Capture the cell that displays the provided text and extract its [x, y] central coordinate. 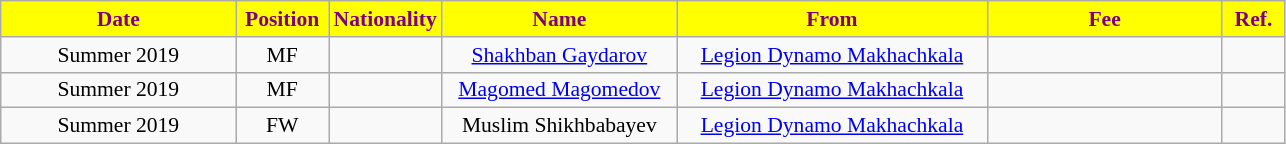
From [832, 19]
Muslim Shikhbabayev [560, 126]
Fee [1104, 19]
Shakhban Gaydarov [560, 55]
Nationality [384, 19]
FW [282, 126]
Position [282, 19]
Ref. [1254, 19]
Magomed Magomedov [560, 90]
Date [118, 19]
Name [560, 19]
